Search for the cell housing the specified text and yield its (X, Y) center coordinate. 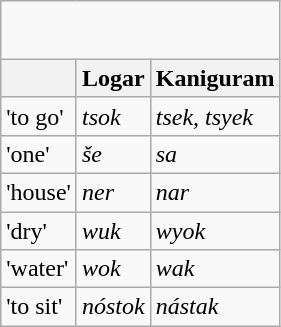
Logar (113, 78)
ner (113, 192)
'water' (39, 269)
tsek, tsyek (215, 116)
'to go' (39, 116)
wyok (215, 231)
nóstok (113, 307)
wuk (113, 231)
nástak (215, 307)
wak (215, 269)
'to sit' (39, 307)
'house' (39, 192)
Kaniguram (215, 78)
nar (215, 192)
tsok (113, 116)
'one' (39, 154)
wok (113, 269)
sa (215, 154)
še (113, 154)
'dry' (39, 231)
